Detect which cell encompasses the target text, then output its [x, y] center coordinate. 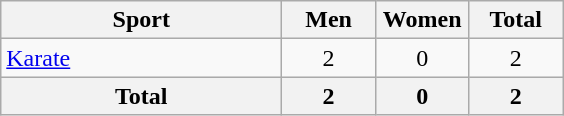
Sport [142, 20]
Women [422, 20]
Men [329, 20]
Karate [142, 58]
